Output the (X, Y) coordinate of the center of the cell containing the given text.  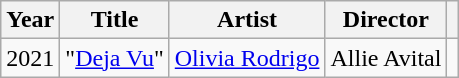
Olivia Rodrigo (247, 58)
"Deja Vu" (114, 58)
Artist (247, 20)
Director (386, 20)
Title (114, 20)
Allie Avital (386, 58)
2021 (30, 58)
Year (30, 20)
